Detect which cell encompasses the target text, then output its (x, y) center coordinate. 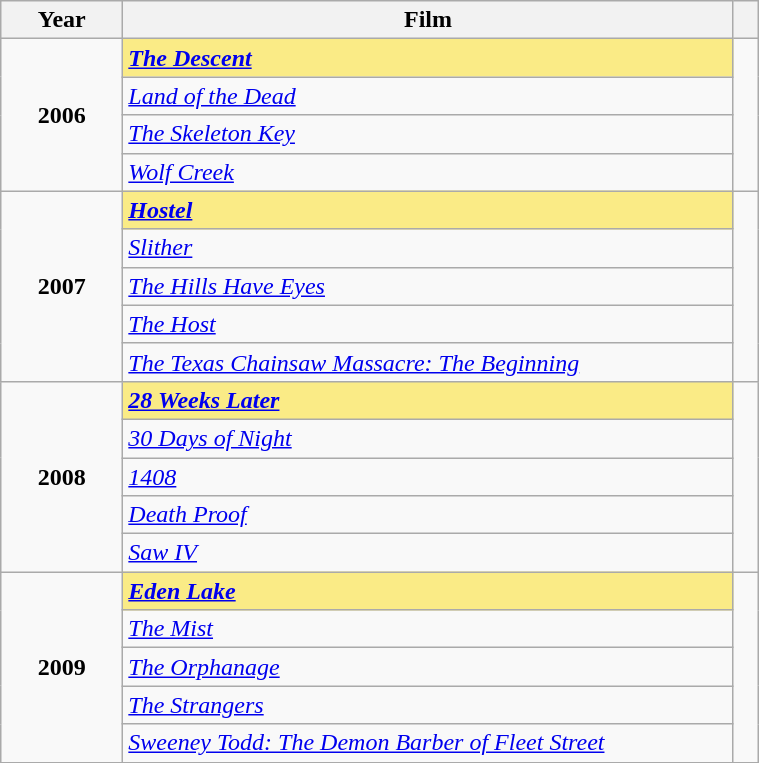
The Texas Chainsaw Massacre: The Beginning (428, 362)
Land of the Dead (428, 96)
1408 (428, 477)
Year (62, 20)
The Mist (428, 629)
Sweeney Todd: The Demon Barber of Fleet Street (428, 743)
2009 (62, 667)
2008 (62, 476)
The Strangers (428, 705)
Saw IV (428, 553)
Eden Lake (428, 591)
The Orphanage (428, 667)
The Skeleton Key (428, 134)
Hostel (428, 210)
The Host (428, 324)
Slither (428, 248)
2007 (62, 286)
Film (428, 20)
Wolf Creek (428, 172)
The Hills Have Eyes (428, 286)
30 Days of Night (428, 438)
28 Weeks Later (428, 400)
The Descent (428, 58)
Death Proof (428, 515)
2006 (62, 115)
